Output the [x, y] coordinate of the center of the cell containing the given text.  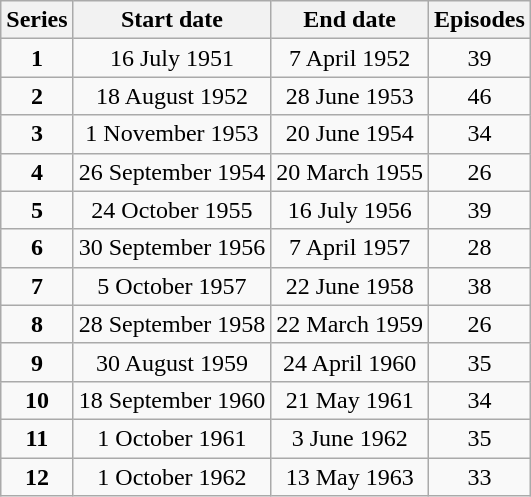
6 [37, 248]
7 April 1952 [350, 58]
5 October 1957 [172, 286]
24 April 1960 [350, 362]
33 [480, 477]
46 [480, 96]
26 September 1954 [172, 172]
7 April 1957 [350, 248]
Start date [172, 20]
30 August 1959 [172, 362]
21 May 1961 [350, 400]
13 May 1963 [350, 477]
30 September 1956 [172, 248]
1 November 1953 [172, 134]
4 [37, 172]
9 [37, 362]
1 [37, 58]
End date [350, 20]
20 June 1954 [350, 134]
38 [480, 286]
8 [37, 324]
16 July 1951 [172, 58]
16 July 1956 [350, 210]
7 [37, 286]
Series [37, 20]
22 March 1959 [350, 324]
28 [480, 248]
18 August 1952 [172, 96]
22 June 1958 [350, 286]
3 [37, 134]
1 October 1962 [172, 477]
28 June 1953 [350, 96]
2 [37, 96]
28 September 1958 [172, 324]
1 October 1961 [172, 438]
24 October 1955 [172, 210]
20 March 1955 [350, 172]
Episodes [480, 20]
5 [37, 210]
18 September 1960 [172, 400]
12 [37, 477]
3 June 1962 [350, 438]
10 [37, 400]
11 [37, 438]
